Extract the [x, y] coordinate from the center of the cell holding the provided text.  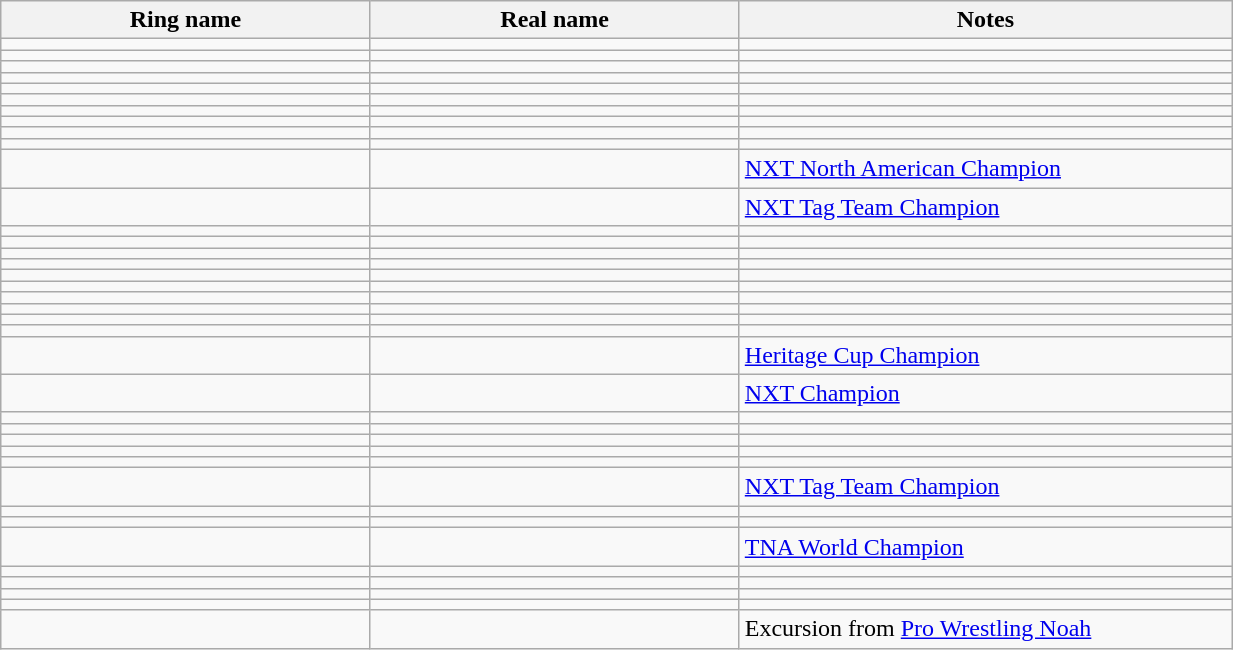
Notes [985, 20]
Ring name [186, 20]
NXT Champion [985, 393]
Heritage Cup Champion [985, 355]
NXT North American Champion [985, 168]
Real name [554, 20]
Excursion from Pro Wrestling Noah [985, 629]
TNA World Champion [985, 547]
